Detect which cell encompasses the target text, then output its (X, Y) center coordinate. 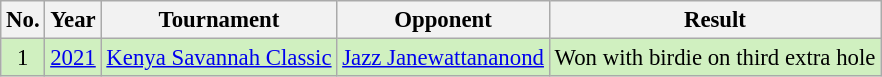
Year (73, 20)
Opponent (443, 20)
Tournament (219, 20)
2021 (73, 58)
Jazz Janewattananond (443, 58)
1 (23, 58)
No. (23, 20)
Result (714, 20)
Won with birdie on third extra hole (714, 58)
Kenya Savannah Classic (219, 58)
